Find where the given text appears and provide that cell's center as (x, y) coordinate. 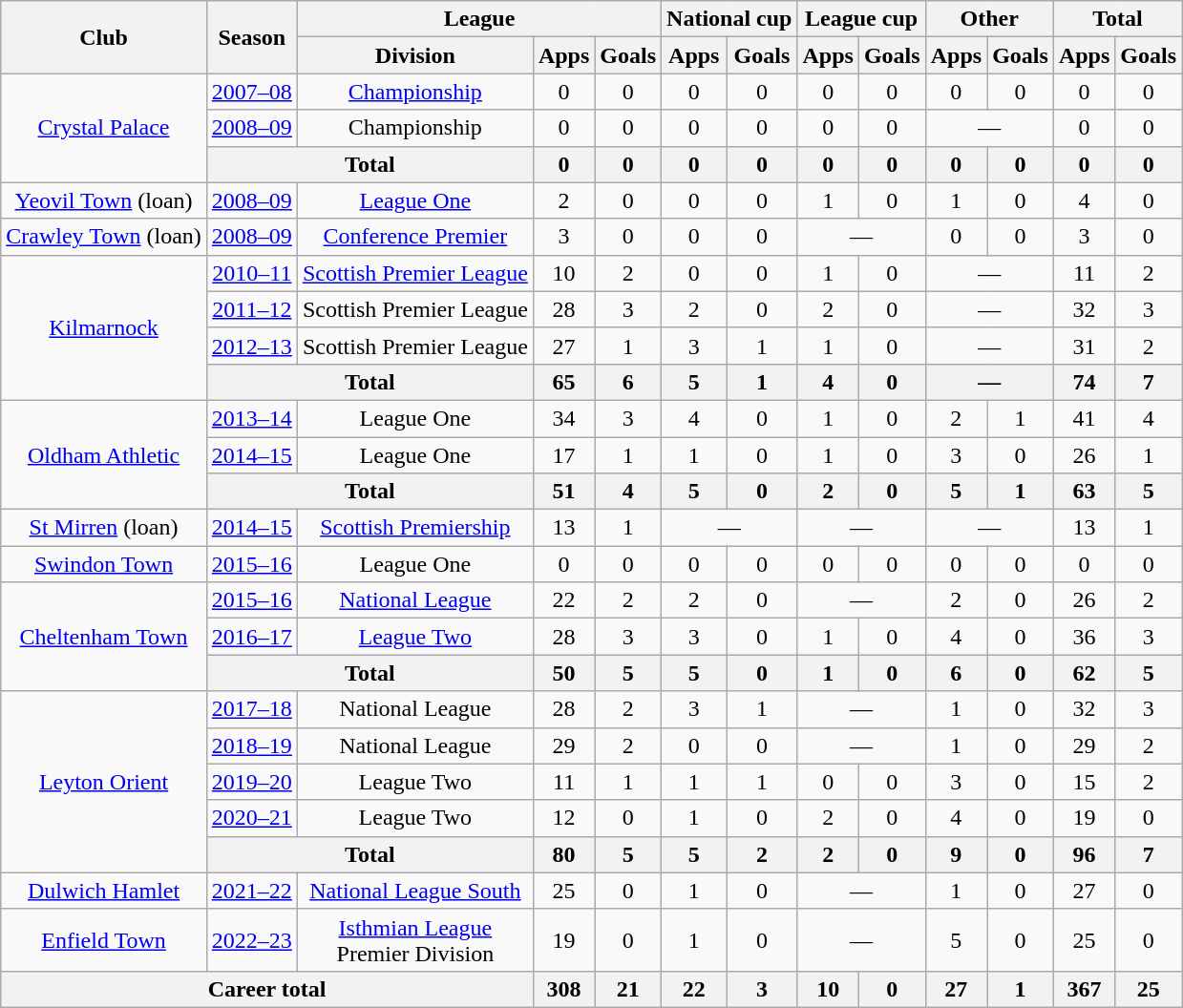
Conference Premier (414, 237)
2007–08 (252, 92)
Yeovil Town (loan) (104, 200)
50 (563, 673)
Season (252, 37)
17 (563, 455)
National League South (414, 891)
12 (563, 818)
Other (989, 19)
41 (1084, 418)
2020–21 (252, 818)
96 (1084, 854)
Career total (267, 989)
Enfield Town (104, 939)
Isthmian LeaguePremier Division (414, 939)
308 (563, 989)
62 (1084, 673)
National cup (729, 19)
31 (1084, 346)
36 (1084, 637)
2012–13 (252, 346)
Scottish Premiership (414, 528)
80 (563, 854)
Cheltenham Town (104, 637)
St Mirren (loan) (104, 528)
Crawley Town (loan) (104, 237)
Swindon Town (104, 564)
2022–23 (252, 939)
367 (1084, 989)
2017–18 (252, 709)
Division (414, 55)
2016–17 (252, 637)
2019–20 (252, 782)
Club (104, 37)
2021–22 (252, 891)
15 (1084, 782)
21 (628, 989)
Leyton Orient (104, 782)
2011–12 (252, 309)
Dulwich Hamlet (104, 891)
League (479, 19)
34 (563, 418)
League cup (861, 19)
63 (1084, 492)
65 (563, 382)
Kilmarnock (104, 327)
51 (563, 492)
2018–19 (252, 745)
74 (1084, 382)
Crystal Palace (104, 128)
2013–14 (252, 418)
Oldham Athletic (104, 454)
9 (956, 854)
2010–11 (252, 273)
